Return the (X, Y) coordinate for the center point of the cell that contains the specified text.  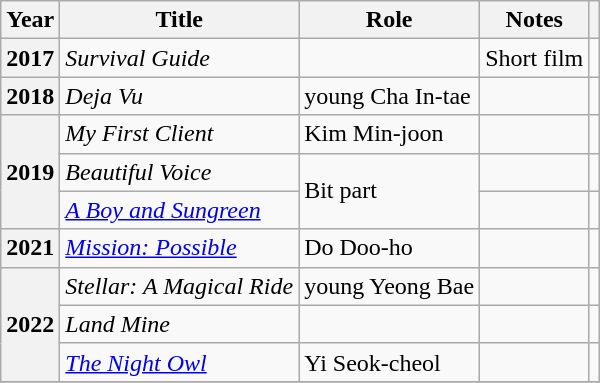
Year (30, 20)
Deja Vu (180, 96)
A Boy and Sungreen (180, 210)
Survival Guide (180, 58)
Bit part (390, 191)
My First Client (180, 134)
Land Mine (180, 324)
Do Doo-ho (390, 248)
Kim Min-joon (390, 134)
Stellar: A Magical Ride (180, 286)
2022 (30, 324)
Role (390, 20)
young Cha In-tae (390, 96)
Title (180, 20)
The Night Owl (180, 362)
Short film (534, 58)
Mission: Possible (180, 248)
2021 (30, 248)
Notes (534, 20)
young Yeong Bae (390, 286)
2017 (30, 58)
2019 (30, 172)
Yi Seok-cheol (390, 362)
Beautiful Voice (180, 172)
2018 (30, 96)
